Return [x, y] of the center of cell containing provided text 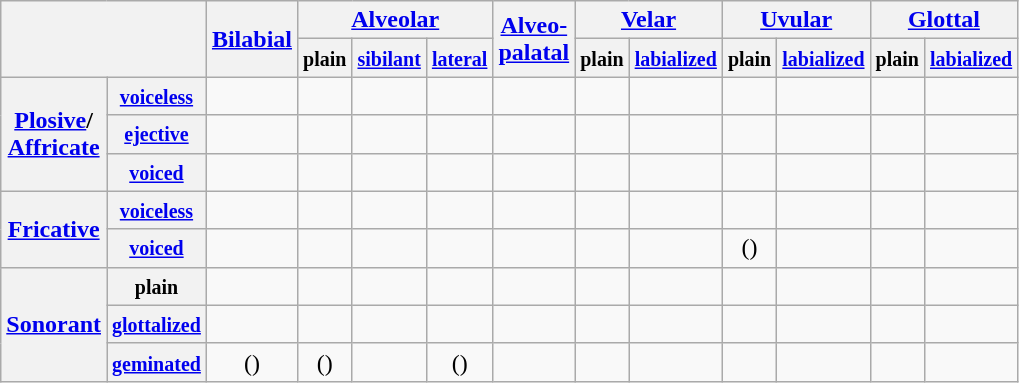
geminated [156, 362]
Fricative [54, 229]
Sonorant [54, 324]
Velar [649, 20]
Plosive/Affricate [54, 134]
sibilant [389, 58]
Alveolar [396, 20]
Alveo-palatal [534, 39]
Bilabial [252, 39]
Glottal [944, 20]
glottalized [156, 324]
Uvular [796, 20]
ejective [156, 134]
lateral [460, 58]
